Scan for the cell matching the given text and deliver its (X, Y) coordinate at center. 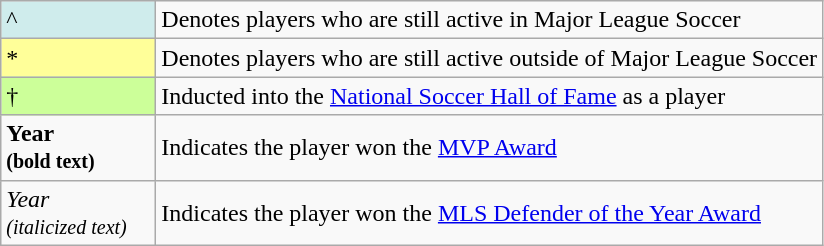
Indicates the player won the MLS Defender of the Year Award (490, 212)
* (78, 58)
^ (78, 20)
Year(bold text) (78, 148)
Inducted into the National Soccer Hall of Fame as a player (490, 96)
Year(italicized text) (78, 212)
Indicates the player won the MVP Award (490, 148)
Denotes players who are still active outside of Major League Soccer (490, 58)
† (78, 96)
Denotes players who are still active in Major League Soccer (490, 20)
